Output the (X, Y) coordinate of the center of the cell containing the given text.  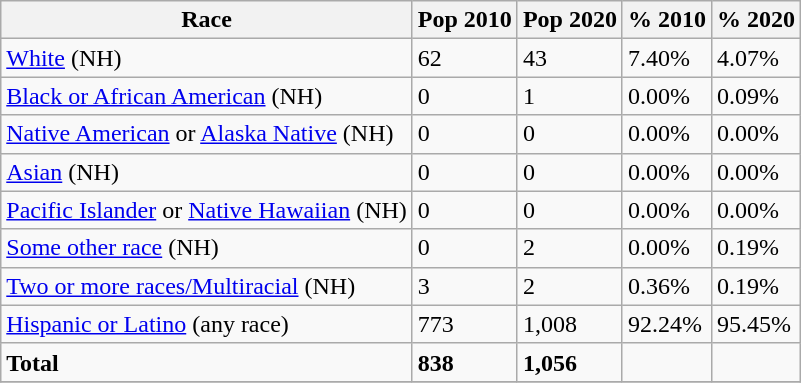
4.07% (756, 58)
0.36% (666, 286)
Total (207, 362)
Race (207, 20)
1,008 (570, 324)
62 (464, 58)
Asian (NH) (207, 172)
773 (464, 324)
% 2010 (666, 20)
92.24% (666, 324)
1 (570, 96)
3 (464, 286)
Pop 2020 (570, 20)
Some other race (NH) (207, 248)
White (NH) (207, 58)
Two or more races/Multiracial (NH) (207, 286)
7.40% (666, 58)
43 (570, 58)
Native American or Alaska Native (NH) (207, 134)
Hispanic or Latino (any race) (207, 324)
1,056 (570, 362)
838 (464, 362)
Pop 2010 (464, 20)
Pacific Islander or Native Hawaiian (NH) (207, 210)
95.45% (756, 324)
Black or African American (NH) (207, 96)
% 2020 (756, 20)
0.09% (756, 96)
